For the text-containing cell, return its midpoint in [x, y] coordinate format. 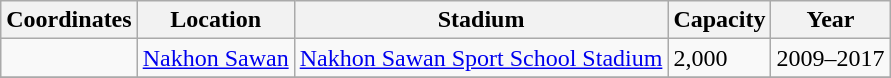
Year [830, 20]
2009–2017 [830, 58]
2,000 [720, 58]
Nakhon Sawan Sport School Stadium [481, 58]
Stadium [481, 20]
Capacity [720, 20]
Coordinates [69, 20]
Location [216, 20]
Nakhon Sawan [216, 58]
